Detect which cell encompasses the target text, then output its (X, Y) center coordinate. 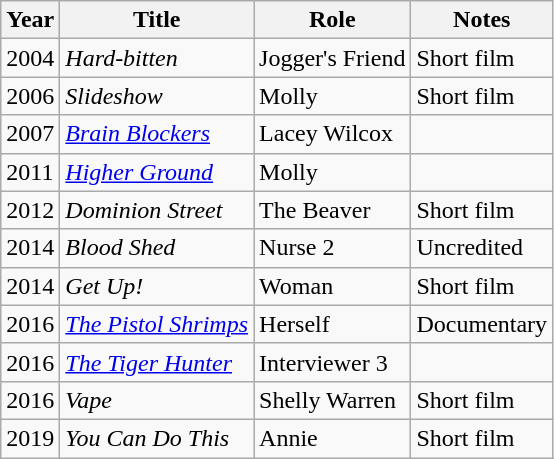
Annie (332, 438)
Documentary (482, 324)
2007 (30, 134)
Lacey Wilcox (332, 134)
Herself (332, 324)
The Pistol Shrimps (157, 324)
2006 (30, 96)
2004 (30, 58)
2011 (30, 172)
Jogger's Friend (332, 58)
You Can Do This (157, 438)
Year (30, 20)
Dominion Street (157, 210)
Notes (482, 20)
The Tiger Hunter (157, 362)
Higher Ground (157, 172)
Uncredited (482, 248)
Role (332, 20)
Woman (332, 286)
Slideshow (157, 96)
2012 (30, 210)
2019 (30, 438)
Hard-bitten (157, 58)
Blood Shed (157, 248)
Title (157, 20)
Interviewer 3 (332, 362)
Shelly Warren (332, 400)
Get Up! (157, 286)
The Beaver (332, 210)
Vape (157, 400)
Brain Blockers (157, 134)
Nurse 2 (332, 248)
